Find where the given text appears and provide that cell's center as [X, Y] coordinate. 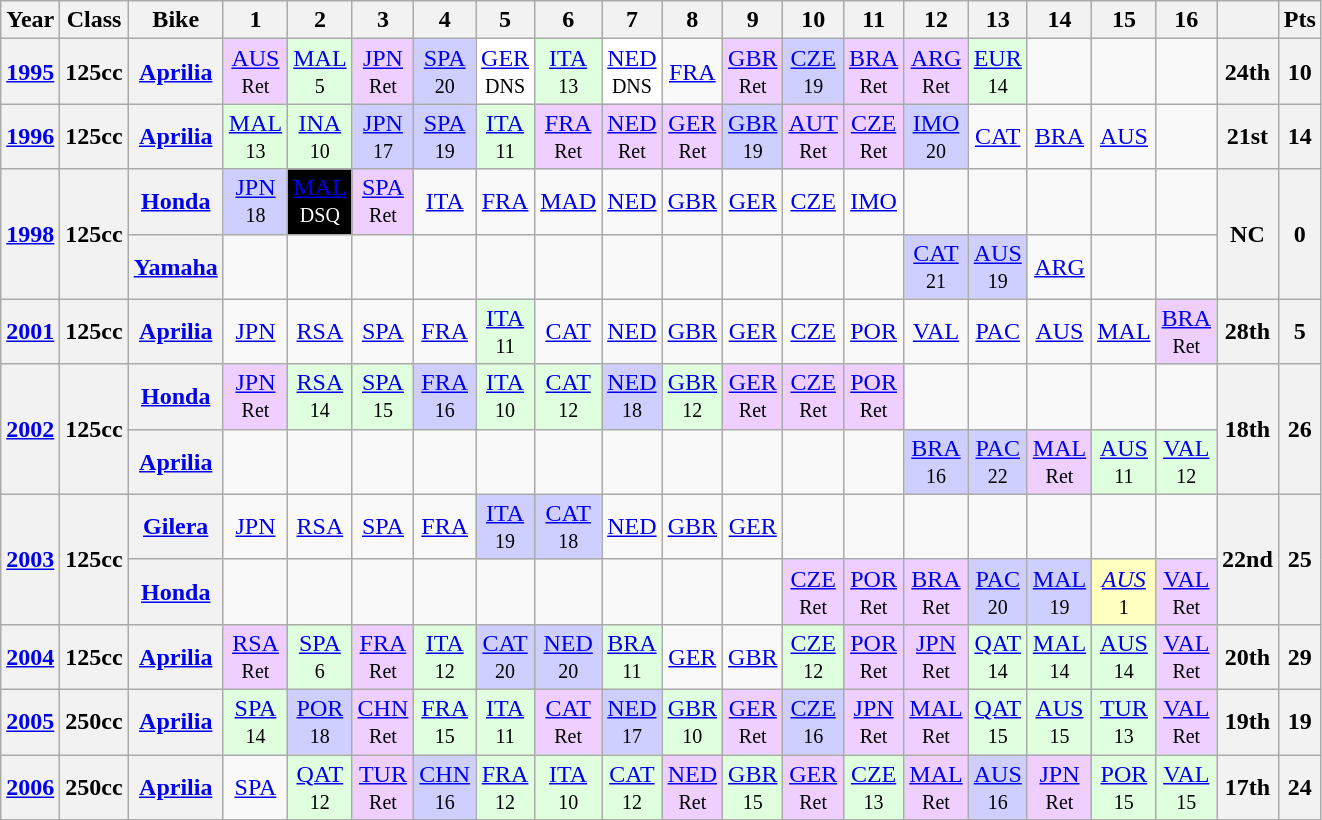
MAL [1124, 332]
INA 10 [320, 136]
VALRet [1186, 592]
VAL [936, 332]
TUR 13 [1124, 722]
IMO [873, 202]
TURRet [383, 786]
SPA14 [255, 722]
CAT12 [632, 786]
CAT Ret [568, 722]
SPA 15 [383, 396]
GBR 19 [753, 136]
CZE 12 [813, 656]
MAD [568, 202]
12 [936, 20]
AUS 11 [1124, 462]
24 [1300, 786]
SPA 6 [320, 656]
Bike [176, 20]
EUR 14 [998, 72]
SPARet [383, 202]
VAL 12 [1186, 462]
GBR 12 [692, 396]
AUS16 [998, 786]
GBR15 [753, 786]
ITA 19 [506, 526]
SPA 20 [445, 72]
RSARet [255, 656]
NEDRet [692, 786]
GBR Ret [753, 72]
JPNRet [1059, 786]
FRA 15 [445, 722]
FRA12 [506, 786]
RSA 14 [320, 396]
Year [30, 20]
BRARet [1186, 332]
7 [632, 20]
SPA 19 [445, 136]
NED 18 [632, 396]
2002 [30, 429]
CHN Ret [383, 722]
CZE 19 [813, 72]
26 [1300, 429]
1998 [30, 234]
NED 17 [632, 722]
ITA11 [506, 332]
AUS14 [1124, 656]
CAT21 [936, 266]
28th [1247, 332]
2 [320, 20]
BRA 11 [632, 656]
ITA 13 [568, 72]
22nd [1247, 559]
NED Ret [632, 136]
POR 18 [320, 722]
IMO 20 [936, 136]
3 [383, 20]
1996 [30, 136]
MAL 13 [255, 136]
Yamaha [176, 266]
PAC [998, 332]
2004 [30, 656]
BRA [1059, 136]
CAT 20 [506, 656]
19th [1247, 722]
21st [1247, 136]
9 [753, 20]
2006 [30, 786]
1 [255, 20]
CZE13 [873, 786]
GERDNS [506, 72]
8 [692, 20]
GBR 10 [692, 722]
VAL15 [1186, 786]
2001 [30, 332]
NED 20 [568, 656]
AUS19 [998, 266]
MAL DSQ [320, 202]
ITA10 [568, 786]
13 [998, 20]
ARG [1059, 266]
20th [1247, 656]
MAL14 [1059, 656]
1995 [30, 72]
JPN 17 [383, 136]
Class [94, 20]
11 [873, 20]
PAC 22 [998, 462]
NED DNS [632, 72]
ITA 12 [445, 656]
Pts [1300, 20]
AUS Ret [255, 72]
15 [1124, 20]
JPN 18 [255, 202]
QAT12 [320, 786]
MAL 5 [320, 72]
16 [1186, 20]
17th [1247, 786]
AUS 1 [1124, 592]
MAL 19 [1059, 592]
25 [1300, 559]
QAT 14 [998, 656]
6 [568, 20]
0 [1300, 234]
Gilera [176, 526]
GERRet [813, 786]
ITA [445, 202]
CZE 16 [813, 722]
29 [1300, 656]
19 [1300, 722]
ARG Ret [936, 72]
2005 [30, 722]
FRA 16 [445, 396]
4 [445, 20]
BRA 16 [936, 462]
CAT 12 [568, 396]
POR [873, 332]
QAT15 [998, 722]
NC [1247, 234]
AUS 15 [1059, 722]
AUT Ret [813, 136]
ITA 10 [506, 396]
24th [1247, 72]
CHN16 [445, 786]
18th [1247, 429]
POR15 [1124, 786]
CAT 18 [568, 526]
2003 [30, 559]
PAC 20 [998, 592]
